Return the (X, Y) coordinate for the center point of the cell that contains the specified text.  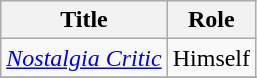
Himself (211, 58)
Role (211, 20)
Nostalgia Critic (84, 58)
Title (84, 20)
